From the cell containing the given text, extract its center point as [X, Y] coordinate. 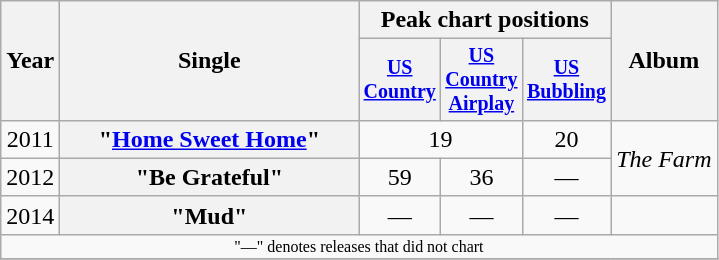
20 [566, 139]
36 [482, 177]
2012 [30, 177]
Peak chart positions [485, 20]
2014 [30, 215]
2011 [30, 139]
US Country [400, 80]
The Farm [664, 158]
"—" denotes releases that did not chart [359, 246]
Single [210, 61]
"Home Sweet Home" [210, 139]
US Country Airplay [482, 80]
59 [400, 177]
19 [440, 139]
"Be Grateful" [210, 177]
US Bubbling [566, 80]
Album [664, 61]
Year [30, 61]
"Mud" [210, 215]
